Return [X, Y] of the center of cell containing provided text 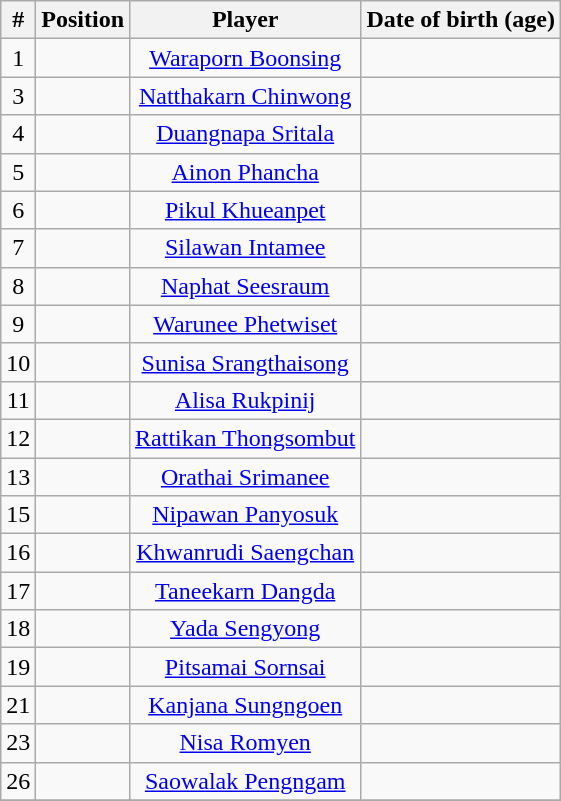
Player [246, 20]
4 [18, 134]
Taneekarn Dangda [246, 591]
Nisa Romyen [246, 743]
10 [18, 362]
Ainon Phancha [246, 172]
19 [18, 667]
Waraporn Boonsing [246, 58]
Pitsamai Sornsai [246, 667]
11 [18, 400]
7 [18, 248]
8 [18, 286]
Position [83, 20]
5 [18, 172]
Naphat Seesraum [246, 286]
Orathai Srimanee [246, 477]
12 [18, 438]
Pikul Khueanpet [246, 210]
13 [18, 477]
Silawan Intamee [246, 248]
Warunee Phetwiset [246, 324]
Date of birth (age) [461, 20]
21 [18, 705]
Rattikan Thongsombut [246, 438]
# [18, 20]
26 [18, 781]
Duangnapa Sritala [246, 134]
Natthakarn Chinwong [246, 96]
Alisa Rukpinij [246, 400]
17 [18, 591]
23 [18, 743]
Saowalak Pengngam [246, 781]
16 [18, 553]
3 [18, 96]
6 [18, 210]
18 [18, 629]
Yada Sengyong [246, 629]
Kanjana Sungngoen [246, 705]
15 [18, 515]
Nipawan Panyosuk [246, 515]
1 [18, 58]
9 [18, 324]
Khwanrudi Saengchan [246, 553]
Sunisa Srangthaisong [246, 362]
